Output the (x, y) coordinate of the center of the cell containing the given text.  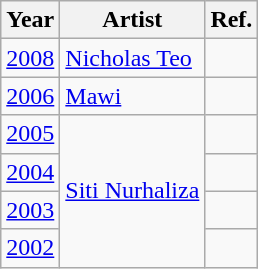
2004 (30, 172)
2002 (30, 248)
2005 (30, 134)
2003 (30, 210)
Year (30, 20)
Nicholas Teo (132, 58)
Mawi (132, 96)
Siti Nurhaliza (132, 191)
2008 (30, 58)
Artist (132, 20)
2006 (30, 96)
Ref. (232, 20)
